Extract the (X, Y) coordinate from the center of the cell holding the provided text.  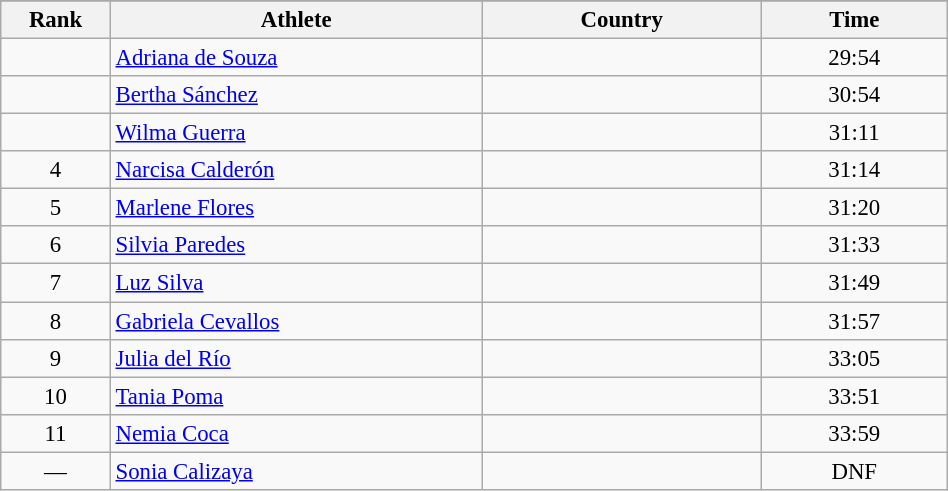
6 (56, 245)
— (56, 471)
Tania Poma (296, 396)
30:54 (854, 95)
Luz Silva (296, 283)
Narcisa Calderón (296, 170)
31:14 (854, 170)
31:49 (854, 283)
5 (56, 208)
33:51 (854, 396)
Wilma Guerra (296, 133)
Nemia Coca (296, 433)
31:20 (854, 208)
Country (622, 20)
33:59 (854, 433)
31:57 (854, 321)
Adriana de Souza (296, 58)
Julia del Río (296, 358)
4 (56, 170)
33:05 (854, 358)
Sonia Calizaya (296, 471)
Bertha Sánchez (296, 95)
Marlene Flores (296, 208)
Rank (56, 20)
29:54 (854, 58)
31:11 (854, 133)
8 (56, 321)
Gabriela Cevallos (296, 321)
Athlete (296, 20)
11 (56, 433)
Silvia Paredes (296, 245)
7 (56, 283)
9 (56, 358)
DNF (854, 471)
10 (56, 396)
31:33 (854, 245)
Time (854, 20)
